Scan for the cell matching the given text and deliver its [X, Y] coordinate at center. 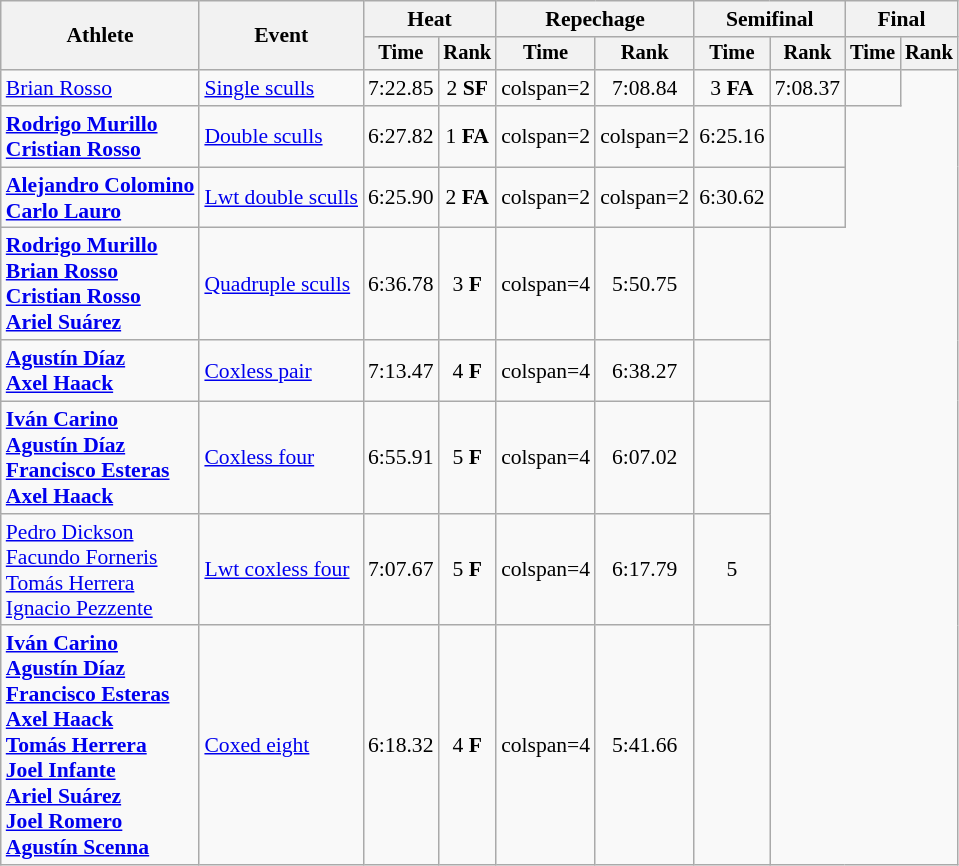
Lwt double sculls [281, 198]
Lwt coxless four [281, 570]
Quadruple sculls [281, 284]
7:22.85 [400, 88]
3 F [467, 284]
Heat [430, 19]
Coxless pair [281, 370]
Event [281, 36]
6:36.78 [400, 284]
Alejandro ColominoCarlo Lauro [100, 198]
Agustín DíazAxel Haack [100, 370]
7:07.67 [400, 570]
6:30.62 [732, 198]
1 FA [467, 136]
3 FA [732, 88]
Rodrigo MurilloCristian Rosso [100, 136]
Rodrigo MurilloBrian RossoCristian RossoAriel Suárez [100, 284]
Coxless four [281, 458]
Athlete [100, 36]
6:18.32 [400, 746]
7:08.84 [644, 88]
7:13.47 [400, 370]
Pedro DicksonFacundo FornerisTomás HerreraIgnacio Pezzente [100, 570]
Final [901, 19]
Iván CarinoAgustín DíazFrancisco EsterasAxel Haack [100, 458]
5 [732, 570]
Semifinal [770, 19]
2 SF [467, 88]
Double sculls [281, 136]
Iván CarinoAgustín DíazFrancisco EsterasAxel HaackTomás HerreraJoel InfanteAriel SuárezJoel RomeroAgustín Scenna [100, 746]
5:50.75 [644, 284]
6:27.82 [400, 136]
6:17.79 [644, 570]
5:41.66 [644, 746]
Single sculls [281, 88]
7:08.37 [808, 88]
Coxed eight [281, 746]
6:25.90 [400, 198]
6:38.27 [644, 370]
6:07.02 [644, 458]
6:55.91 [400, 458]
Brian Rosso [100, 88]
2 FA [467, 198]
6:25.16 [732, 136]
Repechage [595, 19]
